Find where the given text appears and provide that cell's center as (x, y) coordinate. 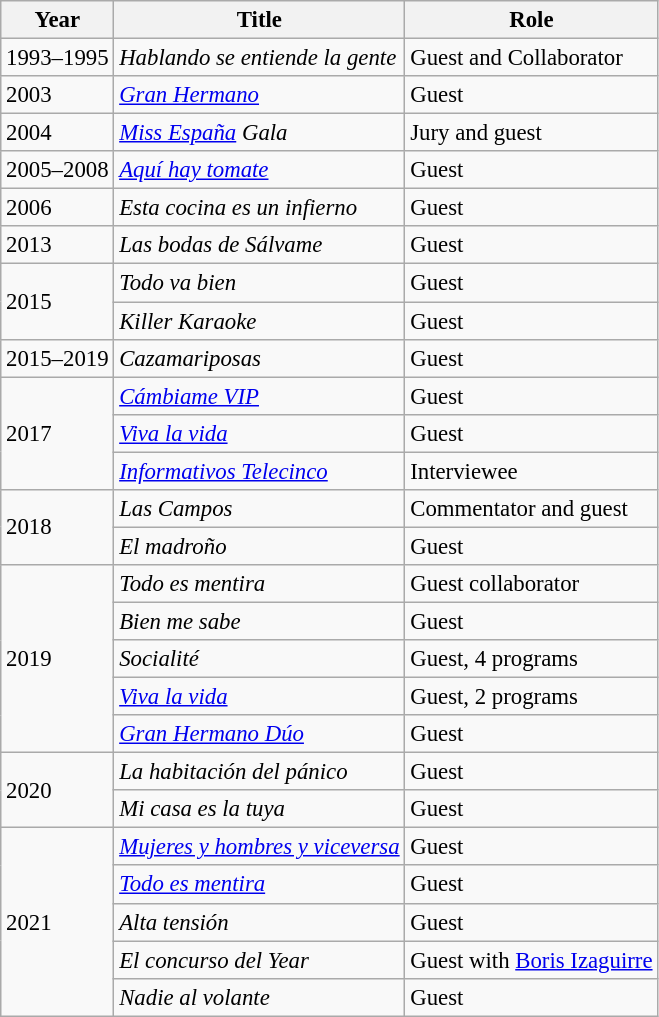
Guest, 2 programs (532, 697)
Alta tensión (260, 922)
2015–2019 (58, 358)
Killer Karaoke (260, 321)
Hablando se entiende la gente (260, 58)
2003 (58, 95)
Las Campos (260, 509)
Guest collaborator (532, 584)
2018 (58, 528)
Bien me sabe (260, 621)
Jury and guest (532, 133)
2004 (58, 133)
Informativos Telecinco (260, 471)
2019 (58, 659)
Aquí hay tomate (260, 170)
2021 (58, 922)
Cámbiame VIP (260, 396)
Miss España Gala (260, 133)
Cazamariposas (260, 358)
Year (58, 20)
El concurso del Year (260, 960)
2015 (58, 302)
Socialité (260, 659)
Esta cocina es un infierno (260, 208)
2005–2008 (58, 170)
Mujeres y hombres y viceversa (260, 847)
Guest, 4 programs (532, 659)
Nadie al volante (260, 997)
Commentator and guest (532, 509)
Mi casa es la tuya (260, 809)
2006 (58, 208)
Las bodas de Sálvame (260, 245)
Interviewee (532, 471)
Role (532, 20)
2017 (58, 434)
Gran Hermano Dúo (260, 734)
El madroño (260, 546)
1993–1995 (58, 58)
Gran Hermano (260, 95)
La habitación del pánico (260, 772)
Guest with Boris Izaguirre (532, 960)
Todo va bien (260, 283)
Title (260, 20)
Guest and Collaborator (532, 58)
2020 (58, 790)
2013 (58, 245)
